Return [x, y] of the center of cell containing provided text 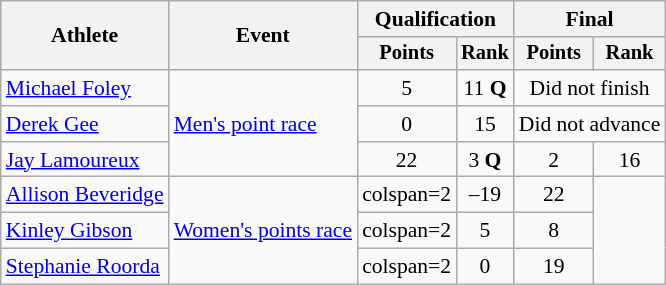
8 [554, 231]
Women's points race [264, 230]
Kinley Gibson [85, 231]
Michael Foley [85, 88]
11 Q [485, 88]
Did not finish [590, 88]
2 [554, 160]
Jay Lamoureux [85, 160]
Athlete [85, 36]
Men's point race [264, 124]
15 [485, 124]
Derek Gee [85, 124]
Qualification [436, 19]
Stephanie Roorda [85, 267]
Allison Beveridge [85, 195]
Event [264, 36]
Did not advance [590, 124]
–19 [485, 195]
19 [554, 267]
16 [630, 160]
Final [590, 19]
3 Q [485, 160]
